Locate the cell with the specified text and output its [x, y] center coordinate. 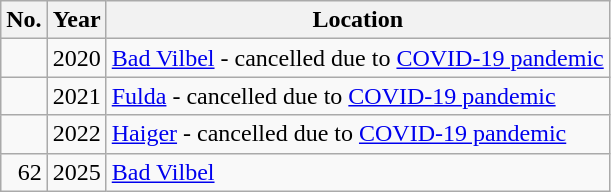
Year [76, 20]
2025 [76, 172]
Haiger - cancelled due to COVID-19 pandemic [358, 134]
2022 [76, 134]
2021 [76, 96]
2020 [76, 58]
Bad Vilbel - cancelled due to COVID-19 pandemic [358, 58]
Fulda - cancelled due to COVID-19 pandemic [358, 96]
Location [358, 20]
No. [24, 20]
Bad Vilbel [358, 172]
62 [24, 172]
